Identify which cell holds the provided text, then report its (X, Y) central coordinate. 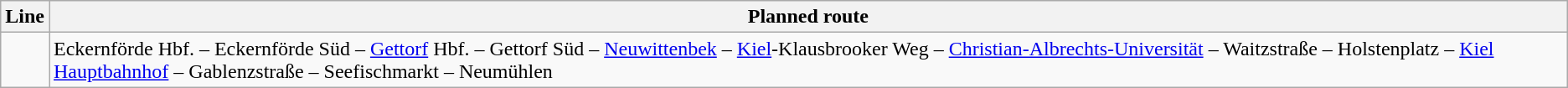
Line (25, 17)
Planned route (807, 17)
